Detect which cell encompasses the target text, then output its [X, Y] center coordinate. 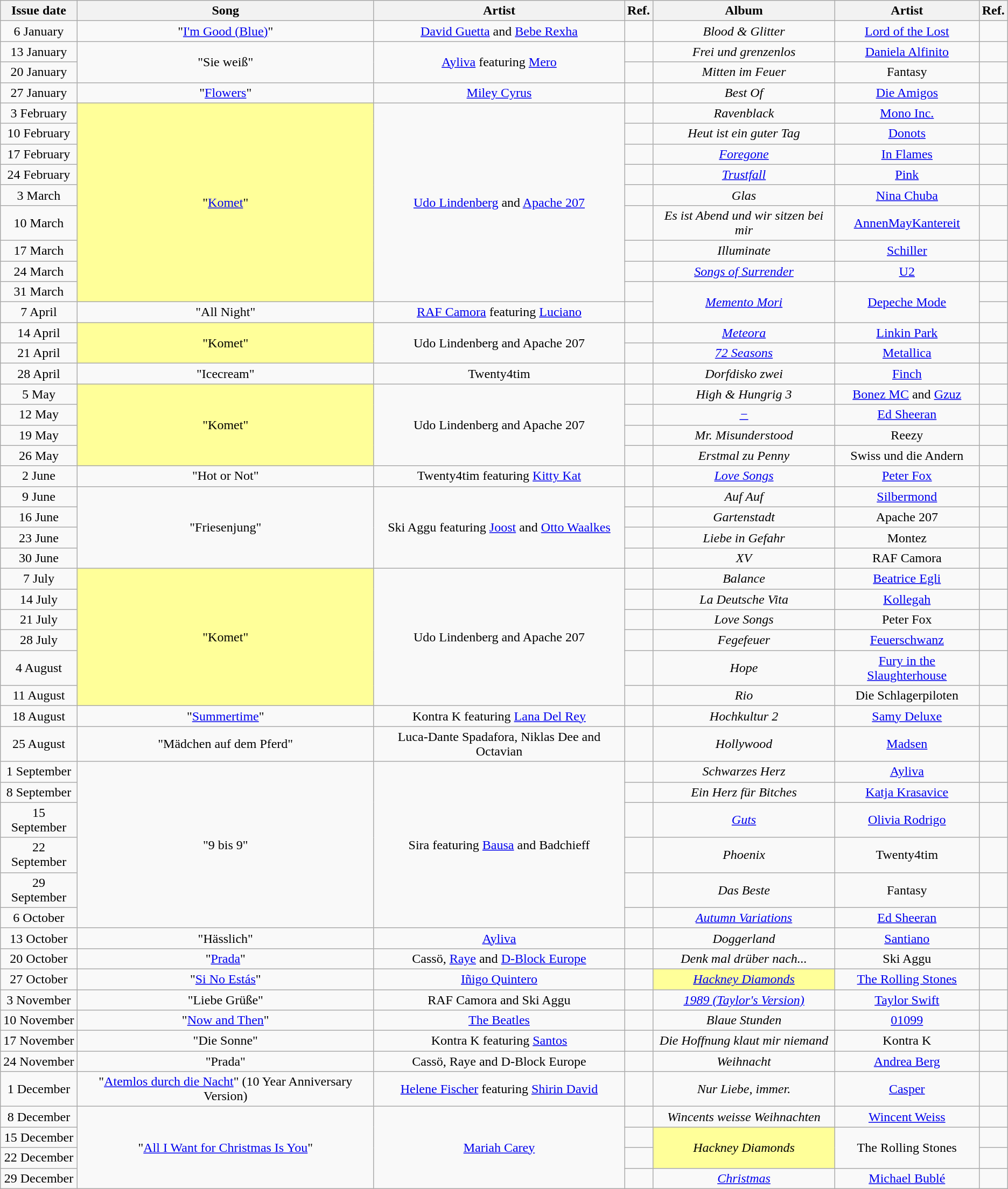
Santiano [907, 938]
72 Seasons [744, 353]
"All I Want for Christmas Is You" [225, 1148]
Bonez MC and Gzuz [907, 394]
Feuerschwanz [907, 640]
Frei und grenzenlos [744, 52]
Weihnacht [744, 1061]
Beatrice Egli [907, 578]
1 December [39, 1089]
Luca-Dante Spadafora, Niklas Dee and Octavian [499, 744]
Taylor Swift [907, 1000]
Hochkultur 2 [744, 716]
U2 [907, 271]
19 May [39, 435]
"9 bis 9" [225, 844]
15 September [39, 820]
Wincents weisse Weihnachten [744, 1117]
16 June [39, 517]
Das Beste [744, 890]
Hope [744, 668]
21 April [39, 353]
"Atemlos durch die Nacht" (10 Year Anniversary Version) [225, 1089]
25 August [39, 744]
Schiller [907, 250]
Memento Mori [744, 302]
5 May [39, 394]
"Die Sonne" [225, 1041]
9 June [39, 496]
High & Hungrig 3 [744, 394]
Trustfall [744, 174]
Song [225, 11]
"Hot or Not" [225, 476]
29 December [39, 1178]
Autumn Variations [744, 918]
Dorfdisko zwei [744, 374]
20 January [39, 72]
"Si No Estás" [225, 979]
3 November [39, 1000]
Mariah Carey [499, 1148]
Die Hoffnung klaut mir niemand [744, 1041]
Ski Aggu featuring Joost and Otto Waalkes [499, 527]
24 March [39, 271]
18 August [39, 716]
Apache 207 [907, 517]
"Liebe Grüße" [225, 1000]
Christmas [744, 1178]
Samy Deluxe [907, 716]
Depeche Mode [907, 302]
Schwarzes Herz [744, 772]
Die Amigos [907, 93]
Doggerland [744, 938]
Balance [744, 578]
Reezy [907, 435]
In Flames [907, 154]
Kollegah [907, 599]
Montez [907, 537]
Die Schlagerpiloten [907, 696]
Swiss und die Andern [907, 456]
Foregone [744, 154]
Guts [744, 820]
Sira featuring Bausa and Badchieff [499, 844]
22 December [39, 1158]
Meteora [744, 333]
26 May [39, 456]
7 July [39, 578]
Auf Auf [744, 496]
24 November [39, 1061]
8 December [39, 1117]
Metallica [907, 353]
Blood & Glitter [744, 31]
Mitten im Feuer [744, 72]
3 February [39, 113]
Iñigo Quintero [499, 979]
Erstmal zu Penny [744, 456]
Phoenix [744, 855]
2 June [39, 476]
Miley Cyrus [499, 93]
Ravenblack [744, 113]
Ski Aggu [907, 959]
Linkin Park [907, 333]
Es ist Abend und wir sitzen bei mir [744, 223]
RAF Camora featuring Luciano [499, 312]
1989 (Taylor's Version) [744, 1000]
7 April [39, 312]
"Icecream" [225, 374]
8 September [39, 792]
20 October [39, 959]
RAF Camora and Ski Aggu [499, 1000]
21 July [39, 620]
"Hässlich" [225, 938]
Album [744, 11]
The Beatles [499, 1020]
Finch [907, 374]
Mr. Misunderstood [744, 435]
11 August [39, 696]
Twenty4tim featuring Kitty Kat [499, 476]
Denk mal drüber nach... [744, 959]
"I'm Good (Blue)" [225, 31]
14 July [39, 599]
Donots [907, 134]
29 September [39, 890]
David Guetta and Bebe Rexha [499, 31]
Helene Fischer featuring Shirin David [499, 1089]
14 April [39, 333]
Katja Krasavice [907, 792]
1 September [39, 772]
13 October [39, 938]
31 March [39, 292]
AnnenMayKantereit [907, 223]
"Mädchen auf dem Pferd" [225, 744]
Ein Herz für Bitches [744, 792]
Songs of Surrender [744, 271]
Glas [744, 195]
13 January [39, 52]
28 April [39, 374]
Liebe in Gefahr [744, 537]
27 January [39, 93]
17 November [39, 1041]
4 August [39, 668]
27 October [39, 979]
Gartenstadt [744, 517]
01099 [907, 1020]
Blaue Stunden [744, 1020]
Lord of the Lost [907, 31]
15 December [39, 1137]
30 June [39, 558]
Kontra K featuring Lana Del Rey [499, 716]
Issue date [39, 11]
Silbermond [907, 496]
Nur Liebe, immer. [744, 1089]
"Sie weiß" [225, 62]
Fury in the Slaughterhouse [907, 668]
10 February [39, 134]
Daniela Alfinito [907, 52]
22 September [39, 855]
XV [744, 558]
"Summertime" [225, 716]
"Flowers" [225, 93]
6 October [39, 918]
17 March [39, 250]
10 November [39, 1020]
"Now and Then" [225, 1020]
Illuminate [744, 250]
Mono Inc. [907, 113]
La Deutsche Vita [744, 599]
6 January [39, 31]
10 March [39, 223]
3 March [39, 195]
Best Of [744, 93]
Ayliva featuring Mero [499, 62]
Madsen [907, 744]
28 July [39, 640]
Andrea Berg [907, 1061]
24 February [39, 174]
Michael Bublé [907, 1178]
RAF Camora [907, 558]
"All Night" [225, 312]
17 February [39, 154]
23 June [39, 537]
Casper [907, 1089]
Wincent Weiss [907, 1117]
Pink [907, 174]
Heut ist ein guter Tag [744, 134]
− [744, 415]
Olivia Rodrigo [907, 820]
Hollywood [744, 744]
Kontra K featuring Santos [499, 1041]
12 May [39, 415]
Fegefeuer [744, 640]
Kontra K [907, 1041]
"Friesenjung" [225, 527]
Nina Chuba [907, 195]
Rio [744, 696]
